Output the [x, y] coordinate of the center of the cell containing the given text.  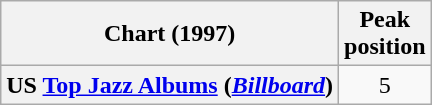
5 [385, 85]
Chart (1997) [170, 34]
Peakposition [385, 34]
US Top Jazz Albums (Billboard) [170, 85]
